Locate the cell with the specified text and output its [x, y] center coordinate. 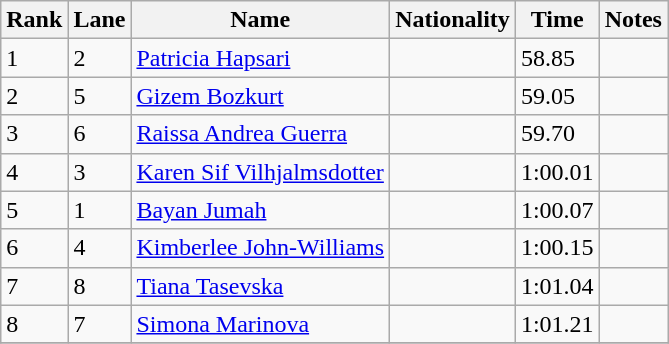
1:01.04 [557, 286]
Patricia Hapsari [260, 58]
Kimberlee John-Williams [260, 248]
59.05 [557, 96]
Lane [100, 20]
Rank [34, 20]
59.70 [557, 134]
Gizem Bozkurt [260, 96]
1:00.15 [557, 248]
Name [260, 20]
Notes [633, 20]
1:01.21 [557, 324]
58.85 [557, 58]
1:00.01 [557, 172]
Time [557, 20]
1:00.07 [557, 210]
Karen Sif Vilhjalmsdotter [260, 172]
Simona Marinova [260, 324]
Bayan Jumah [260, 210]
Tiana Tasevska [260, 286]
Raissa Andrea Guerra [260, 134]
Nationality [453, 20]
